Search for the cell housing the specified text and yield its [x, y] center coordinate. 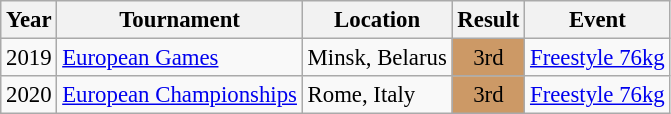
European Championships [180, 95]
2019 [29, 58]
2020 [29, 95]
Event [598, 20]
Result [488, 20]
European Games [180, 58]
Minsk, Belarus [377, 58]
Tournament [180, 20]
Year [29, 20]
Location [377, 20]
Rome, Italy [377, 95]
